Scan for the cell matching the given text and deliver its [X, Y] coordinate at center. 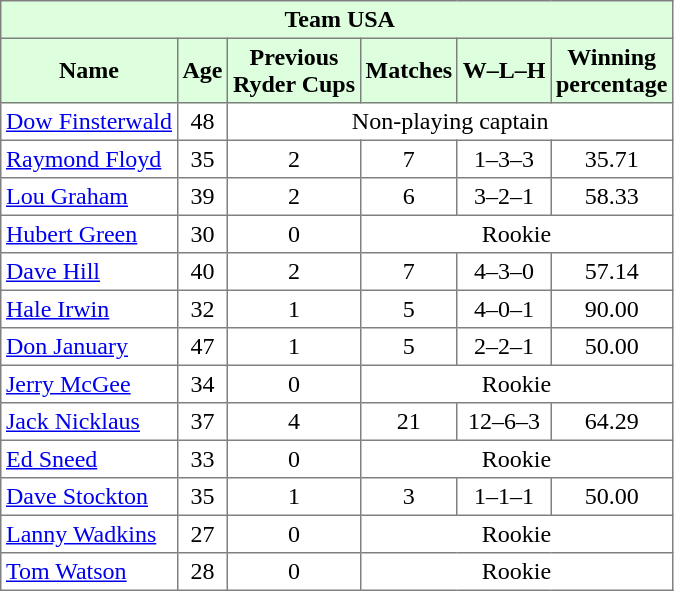
Team USA [337, 20]
39 [202, 197]
PreviousRyder Cups [294, 70]
W–L–H [504, 70]
35.71 [612, 159]
21 [408, 422]
Jack Nicklaus [89, 422]
30 [202, 234]
32 [202, 309]
90.00 [612, 309]
Matches [408, 70]
Raymond Floyd [89, 159]
Hale Irwin [89, 309]
Dave Hill [89, 272]
Jerry McGee [89, 384]
58.33 [612, 197]
4–0–1 [504, 309]
47 [202, 347]
3–2–1 [504, 197]
27 [202, 534]
Lou Graham [89, 197]
4 [294, 422]
Hubert Green [89, 234]
4–3–0 [504, 272]
Winningpercentage [612, 70]
57.14 [612, 272]
2–2–1 [504, 347]
12–6–3 [504, 422]
37 [202, 422]
Name [89, 70]
Age [202, 70]
1–1–1 [504, 497]
48 [202, 122]
Ed Sneed [89, 459]
Lanny Wadkins [89, 534]
34 [202, 384]
40 [202, 272]
64.29 [612, 422]
33 [202, 459]
Tom Watson [89, 572]
28 [202, 572]
Don January [89, 347]
Dow Finsterwald [89, 122]
1–3–3 [504, 159]
Dave Stockton [89, 497]
3 [408, 497]
6 [408, 197]
Non-playing captain [450, 122]
